Search for the cell housing the specified text and yield its [x, y] center coordinate. 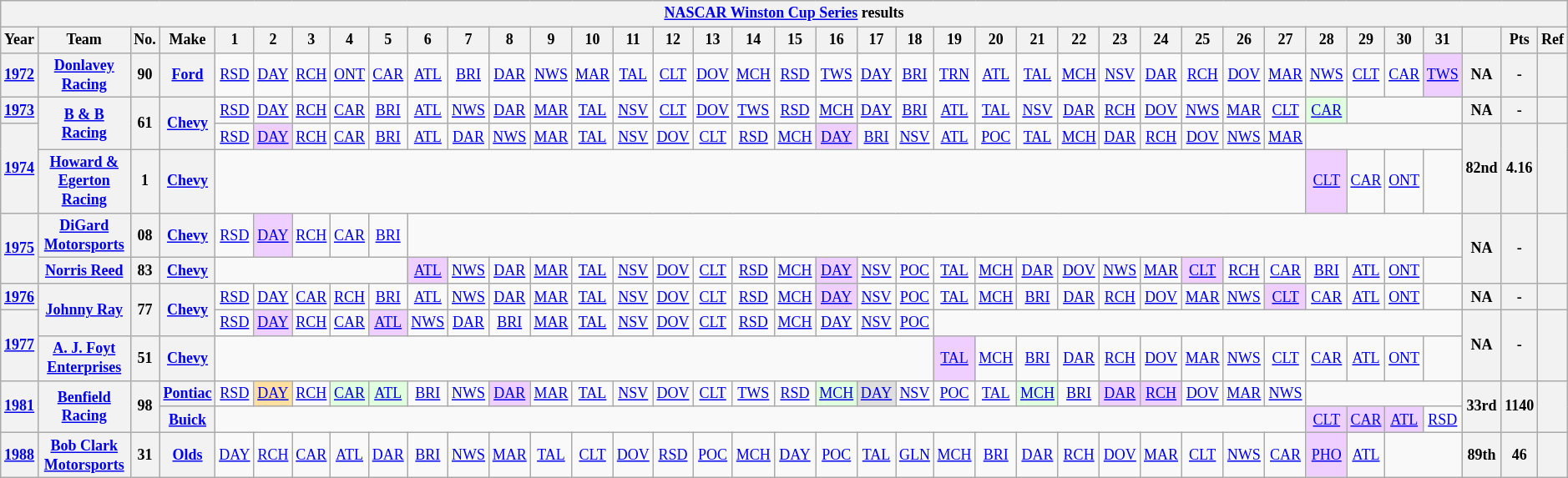
Howard & Egerton Racing [83, 181]
Pts [1520, 40]
Team [83, 40]
7 [469, 40]
25 [1202, 40]
Year [20, 40]
18 [915, 40]
08 [145, 235]
Make [187, 40]
4.16 [1520, 169]
GLN [915, 455]
DiGard Motorsports [83, 235]
1972 [20, 75]
33rd [1481, 406]
Benfield Racing [83, 406]
90 [145, 75]
17 [877, 40]
Ref [1553, 40]
A. J. Foyt Enterprises [83, 358]
1974 [20, 169]
13 [713, 40]
23 [1120, 40]
26 [1244, 40]
8 [509, 40]
77 [145, 309]
29 [1366, 40]
11 [633, 40]
1975 [20, 249]
89th [1481, 455]
10 [593, 40]
Olds [187, 455]
21 [1038, 40]
14 [753, 40]
46 [1520, 455]
B & B Racing [83, 123]
1988 [20, 455]
3 [311, 40]
6 [427, 40]
28 [1326, 40]
82nd [1481, 169]
Johnny Ray [83, 309]
Buick [187, 419]
Pontiac [187, 394]
30 [1404, 40]
16 [837, 40]
2 [273, 40]
22 [1079, 40]
5 [387, 40]
4 [350, 40]
1976 [20, 297]
Bob Clark Motorsports [83, 455]
1977 [20, 345]
No. [145, 40]
Ford [187, 75]
83 [145, 270]
61 [145, 123]
1140 [1520, 406]
PHO [1326, 455]
1981 [20, 406]
27 [1286, 40]
19 [954, 40]
9 [551, 40]
98 [145, 406]
20 [996, 40]
12 [673, 40]
Donlavey Racing [83, 75]
15 [795, 40]
51 [145, 358]
TRN [954, 75]
Norris Reed [83, 270]
24 [1161, 40]
NASCAR Winston Cup Series results [784, 13]
1973 [20, 110]
